Scan for the cell matching the given text and deliver its (X, Y) coordinate at center. 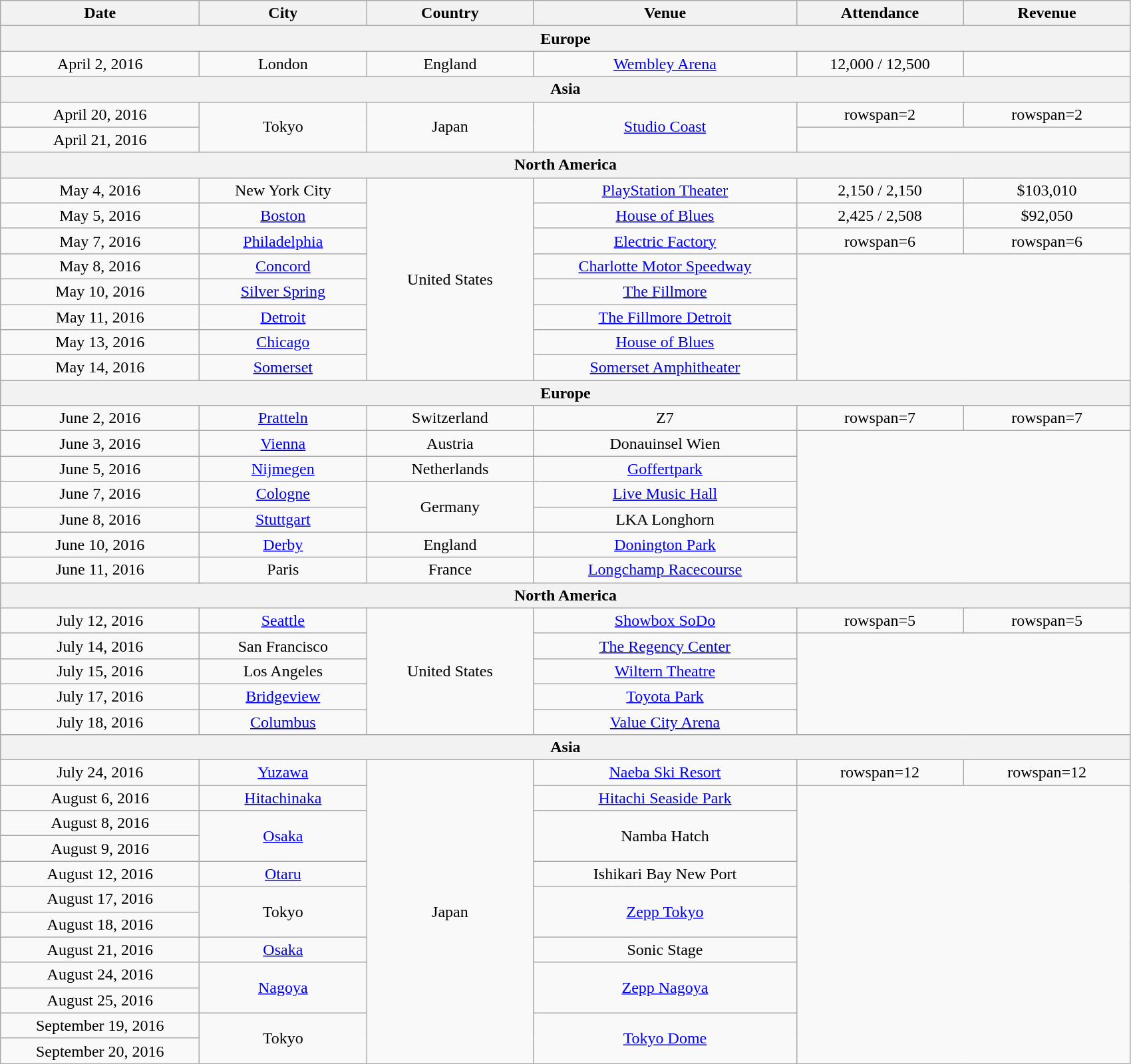
Charlotte Motor Speedway (665, 266)
LKA Longhorn (665, 519)
Yuzawa (283, 773)
City (283, 13)
Hitachi Seaside Park (665, 798)
June 8, 2016 (100, 519)
The Fillmore (665, 291)
Los Angeles (283, 671)
Studio Coast (665, 127)
Nijmegen (283, 469)
The Regency Center (665, 646)
May 13, 2016 (100, 342)
Wembley Arena (665, 64)
2,425 / 2,508 (880, 215)
August 17, 2016 (100, 899)
Bridgeview (283, 696)
Boston (283, 215)
Electric Factory (665, 241)
Seattle (283, 620)
Paris (283, 570)
August 18, 2016 (100, 924)
July 17, 2016 (100, 696)
June 11, 2016 (100, 570)
August 6, 2016 (100, 798)
Stuttgart (283, 519)
Vienna (283, 444)
San Francisco (283, 646)
Namba Hatch (665, 836)
Value City Arena (665, 722)
Showbox SoDo (665, 620)
August 24, 2016 (100, 975)
Country (450, 13)
Columbus (283, 722)
Philadelphia (283, 241)
Wiltern Theatre (665, 671)
Somerset (283, 368)
Austria (450, 444)
May 10, 2016 (100, 291)
July 18, 2016 (100, 722)
Longchamp Racecourse (665, 570)
May 7, 2016 (100, 241)
Pratteln (283, 418)
Ishikari Bay New Port (665, 874)
Germany (450, 507)
September 19, 2016 (100, 1025)
August 25, 2016 (100, 1000)
Zepp Tokyo (665, 912)
Derby (283, 545)
Chicago (283, 342)
Goffertpark (665, 469)
Donauinsel Wien (665, 444)
12,000 / 12,500 (880, 64)
Detroit (283, 317)
Venue (665, 13)
July 12, 2016 (100, 620)
Otaru (283, 874)
May 4, 2016 (100, 190)
April 21, 2016 (100, 140)
June 10, 2016 (100, 545)
April 20, 2016 (100, 114)
June 7, 2016 (100, 494)
August 9, 2016 (100, 849)
New York City (283, 190)
Attendance (880, 13)
PlayStation Theater (665, 190)
August 21, 2016 (100, 950)
August 8, 2016 (100, 823)
London (283, 64)
Revenue (1047, 13)
April 2, 2016 (100, 64)
Sonic Stage (665, 950)
Hitachinaka (283, 798)
Toyota Park (665, 696)
June 5, 2016 (100, 469)
July 15, 2016 (100, 671)
June 3, 2016 (100, 444)
May 5, 2016 (100, 215)
Z7 (665, 418)
May 11, 2016 (100, 317)
Switzerland (450, 418)
$92,050 (1047, 215)
Cologne (283, 494)
September 20, 2016 (100, 1051)
June 2, 2016 (100, 418)
Naeba Ski Resort (665, 773)
May 8, 2016 (100, 266)
Date (100, 13)
Somerset Amphitheater (665, 368)
France (450, 570)
Netherlands (450, 469)
Silver Spring (283, 291)
2,150 / 2,150 (880, 190)
May 14, 2016 (100, 368)
The Fillmore Detroit (665, 317)
Concord (283, 266)
Tokyo Dome (665, 1038)
July 24, 2016 (100, 773)
Donington Park (665, 545)
Zepp Nagoya (665, 988)
Nagoya (283, 988)
July 14, 2016 (100, 646)
Live Music Hall (665, 494)
$103,010 (1047, 190)
August 12, 2016 (100, 874)
